Locate the cell with the specified text and output its [x, y] center coordinate. 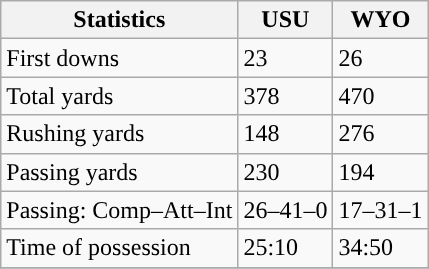
23 [286, 58]
Passing yards [120, 172]
25:10 [286, 248]
Time of possession [120, 248]
26 [380, 58]
First downs [120, 58]
USU [286, 20]
194 [380, 172]
Passing: Comp–Att–Int [120, 210]
17–31–1 [380, 210]
26–41–0 [286, 210]
WYO [380, 20]
Statistics [120, 20]
Total yards [120, 96]
470 [380, 96]
230 [286, 172]
34:50 [380, 248]
148 [286, 134]
276 [380, 134]
Rushing yards [120, 134]
378 [286, 96]
